Determine the [x, y] coordinate at the center of the cell enclosing the given text.  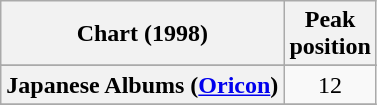
12 [330, 85]
Japanese Albums (Oricon) [142, 85]
Chart (1998) [142, 34]
Peakposition [330, 34]
